Output the [X, Y] coordinate of the center of the cell containing the given text.  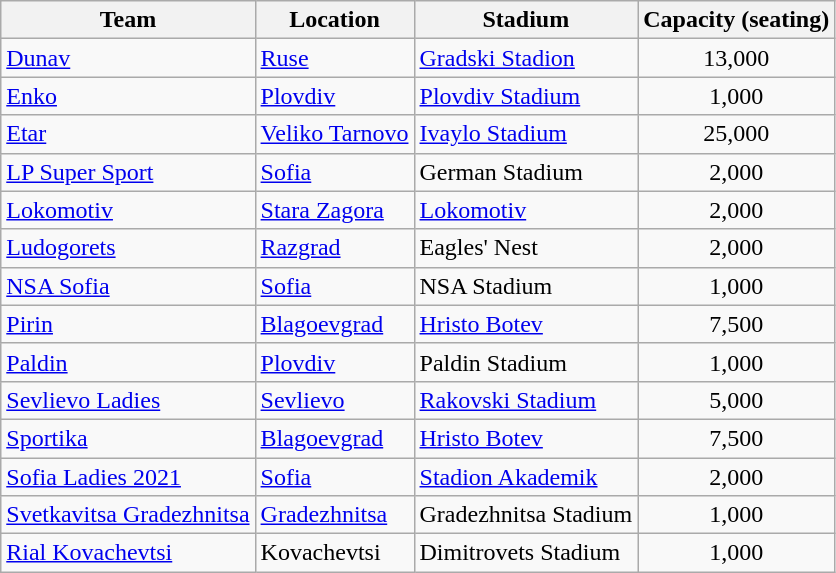
Razgrad [334, 248]
Sofia Ladies 2021 [128, 477]
Plovdiv Stadium [526, 96]
Gradezhnitsa Stadium [526, 515]
Sportika [128, 438]
NSA Sofia [128, 286]
Stadion Akademik [526, 477]
Eagles' Nest [526, 248]
Sevlievo Ladies [128, 400]
Dunav [128, 58]
Etar [128, 134]
Gradezhnitsa [334, 515]
Ivaylo Stadium [526, 134]
Veliko Tarnovo [334, 134]
25,000 [736, 134]
Svetkavitsa Gradezhnitsa [128, 515]
Ludogorets [128, 248]
German Stadium [526, 172]
Dimitrovets Stadium [526, 553]
Paldin [128, 362]
Paldin Stadium [526, 362]
Rakovski Stadium [526, 400]
Location [334, 20]
Team [128, 20]
Gradski Stadion [526, 58]
13,000 [736, 58]
Rial Kovachevtsi [128, 553]
Capacity (seating) [736, 20]
Kovachevtsi [334, 553]
Enko [128, 96]
Stadium [526, 20]
5,000 [736, 400]
Stara Zagora [334, 210]
Sevlievo [334, 400]
Ruse [334, 58]
NSA Stadium [526, 286]
LP Super Sport [128, 172]
Pirin [128, 324]
